Locate the cell with the specified text and output its [X, Y] center coordinate. 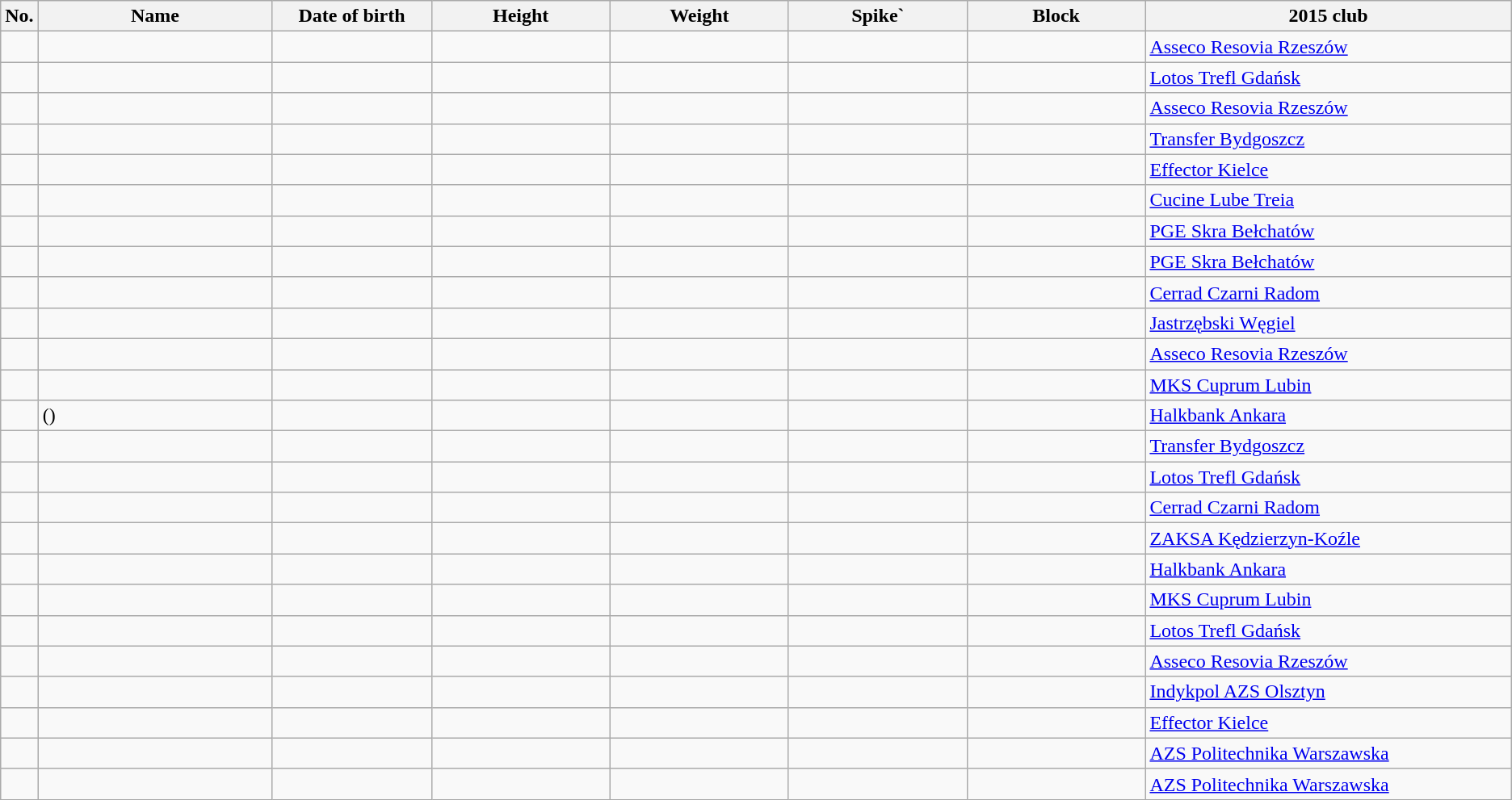
Spike` [877, 16]
No. [19, 16]
ZAKSA Kędzierzyn-Koźle [1328, 538]
Block [1056, 16]
Name [155, 16]
Weight [699, 16]
Jastrzębski Węgiel [1328, 323]
Indykpol AZS Olsztyn [1328, 692]
Date of birth [352, 16]
Height [520, 16]
Cucine Lube Treia [1328, 200]
() [155, 416]
2015 club [1328, 16]
